Locate the cell with the specified text and output its [X, Y] center coordinate. 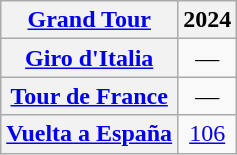
106 [208, 134]
Vuelta a España [90, 134]
2024 [208, 20]
Grand Tour [90, 20]
Tour de France [90, 96]
Giro d'Italia [90, 58]
